From the cell containing the given text, extract its center point as [X, Y] coordinate. 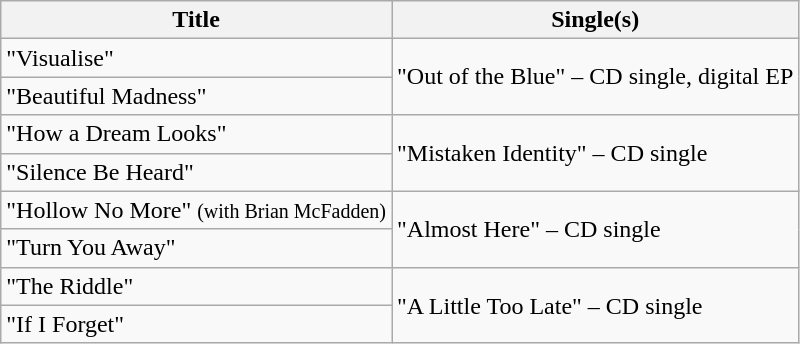
"The Riddle" [196, 286]
"Turn You Away" [196, 248]
"How a Dream Looks" [196, 134]
"Almost Here" – CD single [596, 229]
"A Little Too Late" – CD single [596, 305]
"Mistaken Identity" – CD single [596, 153]
Single(s) [596, 20]
"Hollow No More" (with Brian McFadden) [196, 210]
"Silence Be Heard" [196, 172]
"Visualise" [196, 58]
"If I Forget" [196, 324]
"Out of the Blue" – CD single, digital EP [596, 77]
Title [196, 20]
"Beautiful Madness" [196, 96]
